Scan for the cell matching the given text and deliver its (x, y) coordinate at center. 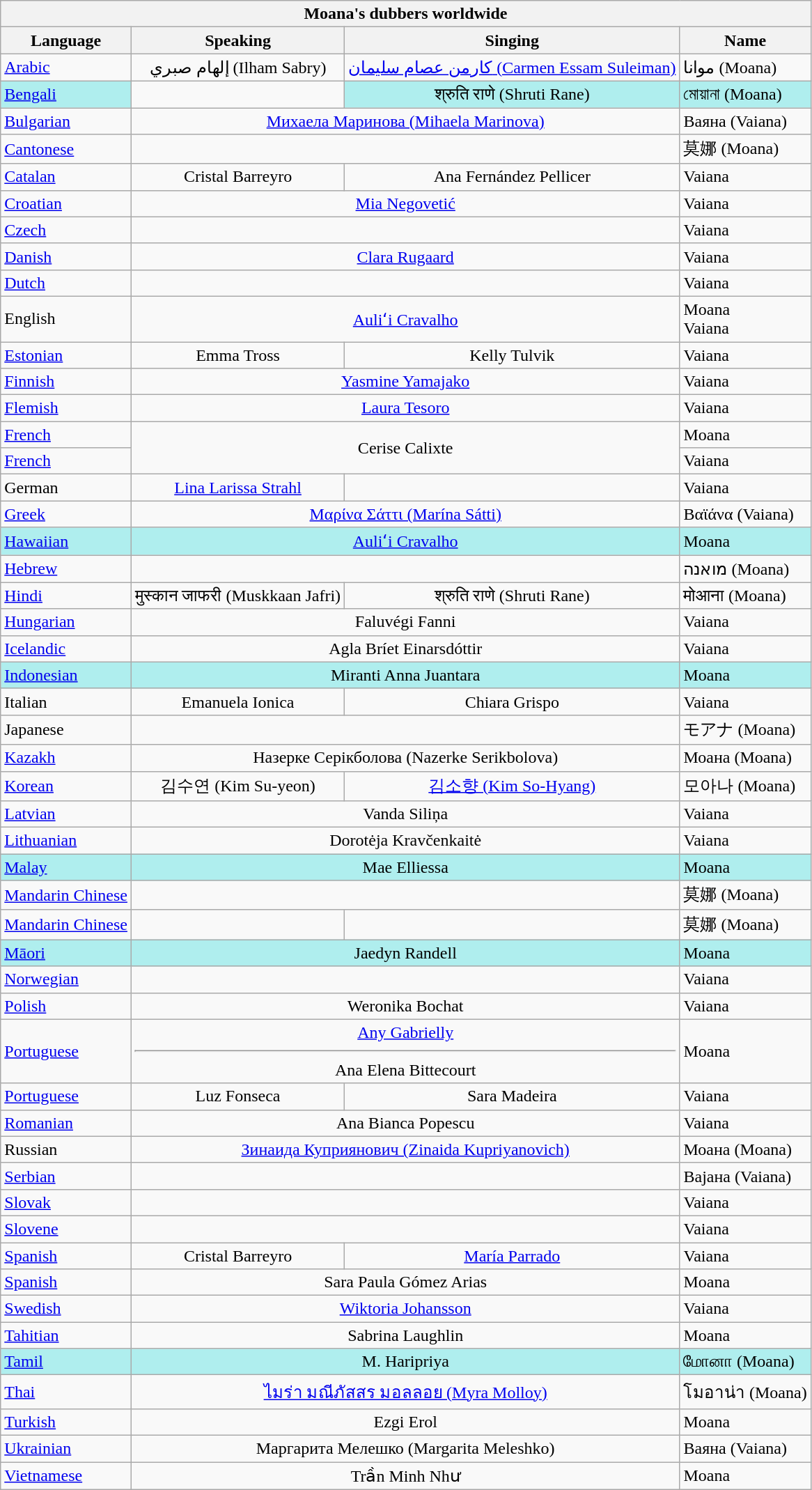
Emanuela Ionica (237, 701)
Romanian (66, 1123)
Flemish (66, 408)
Korean (66, 786)
Lithuanian (66, 841)
김수연 (Kim Su-yeon) (237, 786)
Greek (66, 514)
Ukrainian (66, 1448)
Italian (66, 701)
Tahitian (66, 1335)
Зинаида Куприянович (Zinaida Kupriyanovich) (405, 1149)
Wiktoria Johansson (405, 1309)
Μαρίνα Σάττι (Marína Sátti) (405, 514)
María Parrado (513, 1256)
Swedish (66, 1309)
김소향 (Kim So-Hyang) (513, 786)
Māori (66, 953)
Faluvégi Fanni (405, 622)
Dorotėja Kravčenkaitė (405, 841)
Михаела Маринова (Mihaela Marinova) (405, 121)
Turkish (66, 1422)
Vanda Siliņa (405, 814)
Cerise Calixte (405, 448)
Singing (513, 40)
Chiara Grispo (513, 701)
Βαϊάνα (Vaiana) (745, 514)
Serbian (66, 1176)
Estonian (66, 355)
Cantonese (66, 149)
Agla Bríet Einarsdóttir (405, 649)
Thai (66, 1392)
Lina Larissa Strahl (237, 488)
Luz Fonseca (237, 1096)
Indonesian (66, 675)
মোয়ানা (Moana) (745, 94)
كارمن عصام سليمان (Carmen Essam Suleiman) (513, 68)
Any GabriellyAna Elena Bittecourt (405, 1051)
Yasmine Yamajako (405, 382)
Emma Tross (237, 355)
Вајана (Vaiana) (745, 1176)
Sara Paula Gómez Arias (405, 1282)
Назерке Серікболова (Nazerke Serikbolova) (405, 758)
إلهام صبري (Ilham Sabry) (237, 68)
Norwegian (66, 979)
Speaking (237, 40)
Slovak (66, 1202)
Ezgi Erol (405, 1422)
Sabrina Laughlin (405, 1335)
ไมร่า มณีภัสสร มอลลอย (Myra Molloy) (405, 1392)
Czech (66, 230)
मोआना (Moana) (745, 596)
Vietnamese (66, 1475)
Mia Negovetić (405, 203)
Danish (66, 256)
Trần Minh Như (405, 1475)
Ana Fernández Pellicer (513, 177)
M. Haripriya (405, 1362)
Hungarian (66, 622)
Catalan (66, 177)
Finnish (66, 382)
موانا (Moana) (745, 68)
Latvian (66, 814)
Tamil (66, 1362)
Slovene (66, 1229)
Dutch (66, 283)
Bulgarian (66, 121)
מואנה (Moana) (745, 568)
Weronika Bochat (405, 1006)
Ana Bianca Popescu (405, 1123)
Sara Madeira (513, 1096)
Hebrew (66, 568)
Japanese (66, 730)
Moana's dubbers worldwide (405, 14)
Hawaiian (66, 541)
Kazakh (66, 758)
Miranti Anna Juantara (405, 675)
โมอาน่า (Moana) (745, 1392)
மோனா (Moana) (745, 1362)
Polish (66, 1006)
मुस्कान जाफरी (Muskkaan Jafri) (237, 596)
Laura Tesoro (405, 408)
Маргарита Мелешко (Margarita Meleshko) (405, 1448)
모아나 (Moana) (745, 786)
Clara Rugaard (405, 256)
Kelly Tulvik (513, 355)
MoanaVaiana (745, 319)
Name (745, 40)
Jaedyn Randell (405, 953)
Malay (66, 867)
Arabic (66, 68)
モアナ (Moana) (745, 730)
Language (66, 40)
Hindi (66, 596)
Russian (66, 1149)
Mae Elliessa (405, 867)
German (66, 488)
Icelandic (66, 649)
Bengali (66, 94)
Croatian (66, 203)
English (66, 319)
